Return the [X, Y] coordinate for the center point of the cell that contains the specified text.  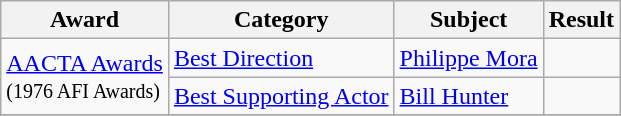
Award [85, 20]
Philippe Mora [468, 58]
Subject [468, 20]
Result [581, 20]
Bill Hunter [468, 96]
Category [281, 20]
Best Supporting Actor [281, 96]
Best Direction [281, 58]
AACTA Awards(1976 AFI Awards) [85, 77]
